Search for the cell housing the specified text and yield its [X, Y] center coordinate. 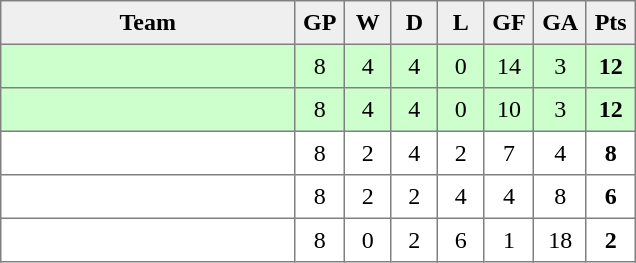
L [461, 23]
18 [560, 240]
GP [320, 23]
Team [148, 23]
GF [509, 23]
7 [509, 153]
Pts [610, 23]
GA [560, 23]
14 [509, 66]
D [414, 23]
10 [509, 110]
W [368, 23]
1 [509, 240]
